Detect which cell encompasses the target text, then output its (X, Y) center coordinate. 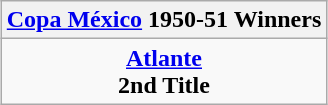
Atlante2nd Title (164, 72)
Copa México 1950-51 Winners (164, 20)
